From the cell containing the given text, extract its center point as [x, y] coordinate. 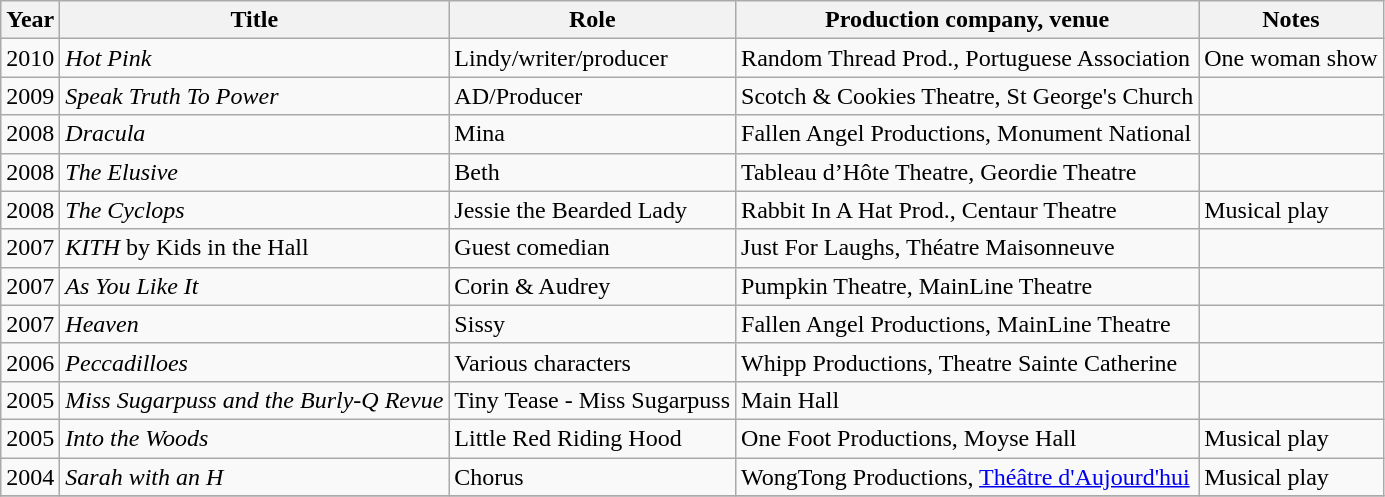
Little Red Riding Hood [592, 438]
Heaven [254, 324]
Guest comedian [592, 248]
Various characters [592, 362]
2004 [30, 477]
Main Hall [968, 400]
Whipp Productions, Theatre Sainte Catherine [968, 362]
The Elusive [254, 172]
Dracula [254, 134]
Miss Sugarpuss and the Burly-Q Revue [254, 400]
One woman show [1291, 58]
Role [592, 20]
Scotch & Cookies Theatre, St George's Church [968, 96]
Peccadilloes [254, 362]
Just For Laughs, Théatre Maisonneuve [968, 248]
Production company, venue [968, 20]
Speak Truth To Power [254, 96]
2009 [30, 96]
Chorus [592, 477]
2006 [30, 362]
Tiny Tease - Miss Sugarpuss [592, 400]
As You Like It [254, 286]
Pumpkin Theatre, MainLine Theatre [968, 286]
Jessie the Bearded Lady [592, 210]
Lindy/writer/producer [592, 58]
Sissy [592, 324]
Into the Woods [254, 438]
Title [254, 20]
2010 [30, 58]
Random Thread Prod., Portuguese Association [968, 58]
Mina [592, 134]
Notes [1291, 20]
Fallen Angel Productions, Monument National [968, 134]
Corin & Audrey [592, 286]
The Cyclops [254, 210]
Beth [592, 172]
Rabbit In A Hat Prod., Centaur Theatre [968, 210]
Tableau d’Hôte Theatre, Geordie Theatre [968, 172]
KITH by Kids in the Hall [254, 248]
Year [30, 20]
Hot Pink [254, 58]
WongTong Productions, Théâtre d'Aujourd'hui [968, 477]
Fallen Angel Productions, MainLine Theatre [968, 324]
One Foot Productions, Moyse Hall [968, 438]
Sarah with an H [254, 477]
AD/Producer [592, 96]
